Detect which cell encompasses the target text, then output its [X, Y] center coordinate. 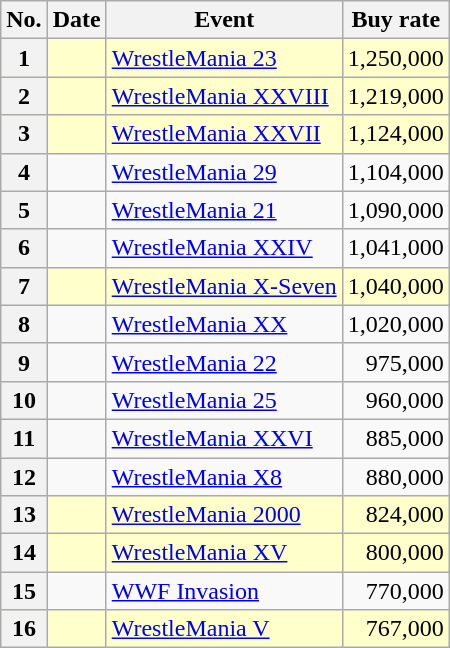
770,000 [396, 591]
13 [24, 515]
11 [24, 438]
3 [24, 134]
8 [24, 324]
Buy rate [396, 20]
800,000 [396, 553]
12 [24, 477]
1,219,000 [396, 96]
15 [24, 591]
WrestleMania XXVI [224, 438]
WrestleMania V [224, 629]
WrestleMania 22 [224, 362]
No. [24, 20]
885,000 [396, 438]
WrestleMania 23 [224, 58]
1,124,000 [396, 134]
1 [24, 58]
767,000 [396, 629]
WrestleMania 2000 [224, 515]
Date [76, 20]
9 [24, 362]
Event [224, 20]
1,040,000 [396, 286]
1,104,000 [396, 172]
5 [24, 210]
10 [24, 400]
WrestleMania 21 [224, 210]
WrestleMania 29 [224, 172]
2 [24, 96]
960,000 [396, 400]
4 [24, 172]
1,250,000 [396, 58]
WWF Invasion [224, 591]
WrestleMania X8 [224, 477]
1,041,000 [396, 248]
6 [24, 248]
1,090,000 [396, 210]
WrestleMania XX [224, 324]
14 [24, 553]
WrestleMania XXVII [224, 134]
880,000 [396, 477]
WrestleMania XXVIII [224, 96]
1,020,000 [396, 324]
WrestleMania 25 [224, 400]
824,000 [396, 515]
16 [24, 629]
WrestleMania XXIV [224, 248]
975,000 [396, 362]
7 [24, 286]
WrestleMania XV [224, 553]
WrestleMania X-Seven [224, 286]
